Output the (X, Y) coordinate of the center of the cell containing the given text.  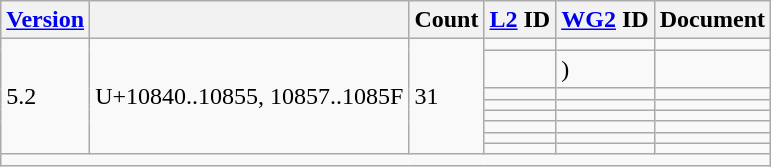
31 (446, 97)
5.2 (46, 97)
Count (446, 20)
L2 ID (520, 20)
) (605, 69)
U+10840..10855, 10857..1085F (250, 97)
Version (46, 20)
WG2 ID (605, 20)
Document (712, 20)
